Provide the [X, Y] coordinate of the cell's center where the given text is located.  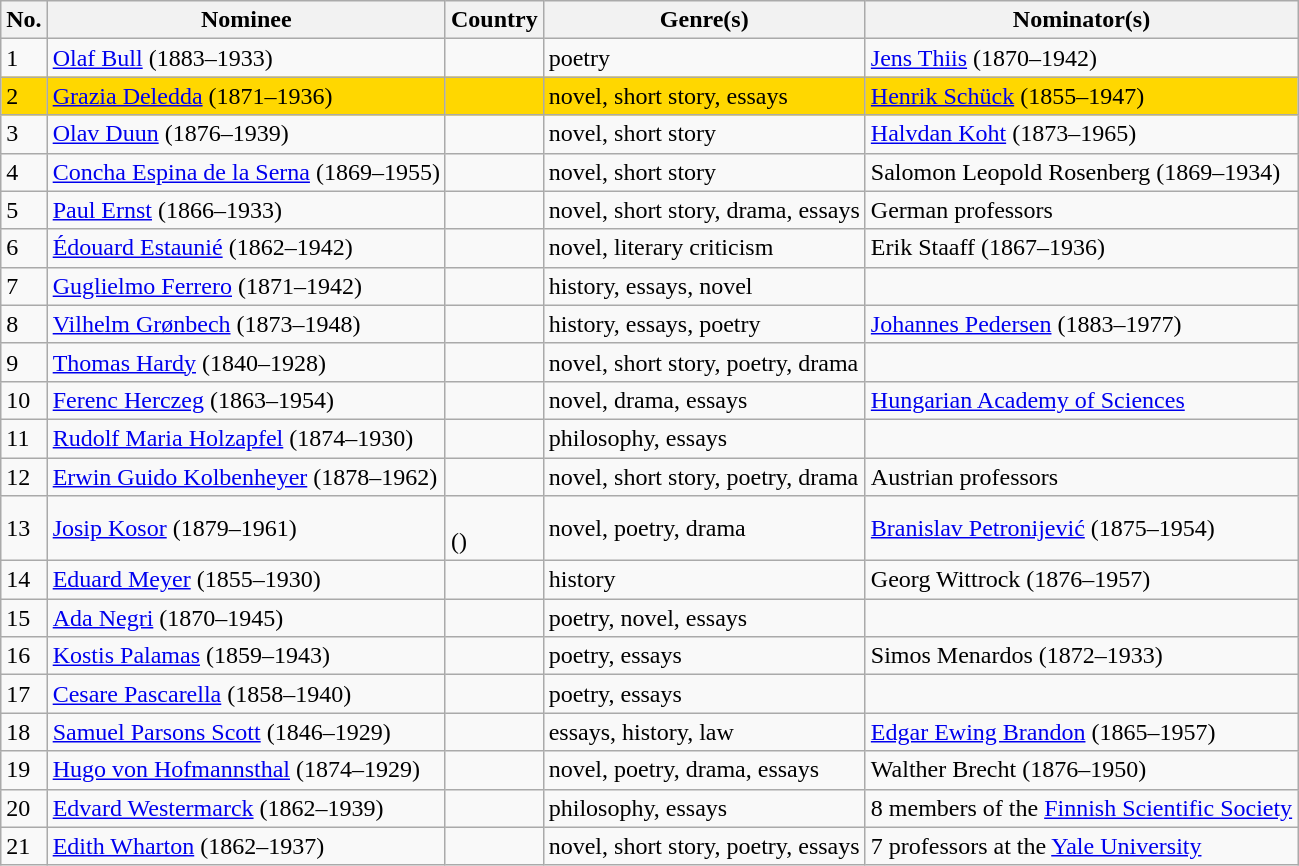
14 [24, 580]
Thomas Hardy (1840–1928) [246, 362]
Jens Thiis (1870–1942) [1081, 58]
7 professors at the Yale University [1081, 846]
German professors [1081, 210]
Édouard Estaunié (1862–1942) [246, 248]
Vilhelm Grønbech (1873–1948) [246, 324]
Genre(s) [704, 20]
Ferenc Herczeg (1863–1954) [246, 400]
poetry [704, 58]
18 [24, 732]
novel, drama, essays [704, 400]
Salomon Leopold Rosenberg (1869–1934) [1081, 172]
Erwin Guido Kolbenheyer (1878–1962) [246, 477]
Josip Kosor (1879–1961) [246, 528]
poetry, novel, essays [704, 618]
Erik Staaff (1867–1936) [1081, 248]
Johannes Pedersen (1883–1977) [1081, 324]
Rudolf Maria Holzapfel (1874–1930) [246, 438]
8 members of the Finnish Scientific Society [1081, 808]
novel, short story, drama, essays [704, 210]
Halvdan Koht (1873–1965) [1081, 134]
Nominee [246, 20]
essays, history, law [704, 732]
5 [24, 210]
history, essays, poetry [704, 324]
16 [24, 656]
Eduard Meyer (1855–1930) [246, 580]
8 [24, 324]
Simos Menardos (1872–1933) [1081, 656]
Edvard Westermarck (1862–1939) [246, 808]
6 [24, 248]
history [704, 580]
21 [24, 846]
Branislav Petronijević (1875–1954) [1081, 528]
Paul Ernst (1866–1933) [246, 210]
Grazia Deledda (1871–1936) [246, 96]
Country [494, 20]
Austrian professors [1081, 477]
15 [24, 618]
12 [24, 477]
20 [24, 808]
Nominator(s) [1081, 20]
19 [24, 770]
Hungarian Academy of Sciences [1081, 400]
Hugo von Hofmannsthal (1874–1929) [246, 770]
Concha Espina de la Serna (1869–1955) [246, 172]
history, essays, novel [704, 286]
Edgar Ewing Brandon (1865–1957) [1081, 732]
2 [24, 96]
novel, short story, essays [704, 96]
7 [24, 286]
novel, literary criticism [704, 248]
Cesare Pascarella (1858–1940) [246, 694]
3 [24, 134]
4 [24, 172]
Walther Brecht (1876–1950) [1081, 770]
Edith Wharton (1862–1937) [246, 846]
Olav Duun (1876–1939) [246, 134]
9 [24, 362]
Olaf Bull (1883–1933) [246, 58]
Guglielmo Ferrero (1871–1942) [246, 286]
() [494, 528]
11 [24, 438]
Ada Negri (1870–1945) [246, 618]
No. [24, 20]
1 [24, 58]
10 [24, 400]
13 [24, 528]
17 [24, 694]
Henrik Schück (1855–1947) [1081, 96]
novel, short story, poetry, essays [704, 846]
novel, poetry, drama, essays [704, 770]
novel, poetry, drama [704, 528]
Kostis Palamas (1859–1943) [246, 656]
Samuel Parsons Scott (1846–1929) [246, 732]
Georg Wittrock (1876–1957) [1081, 580]
